Provide the [x, y] coordinate of the cell's center where the given text is located.  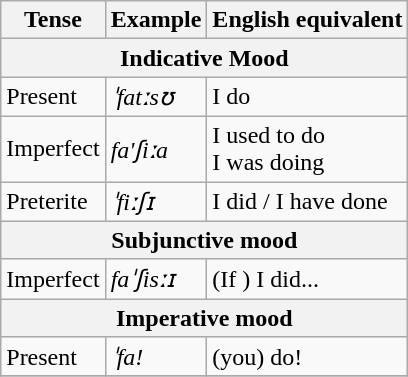
I do [308, 97]
Indicative Mood [204, 58]
Subjunctive mood [204, 240]
Preterite [53, 202]
faˈʃisːɪ [156, 279]
fa'ʃiːa [156, 148]
Example [156, 20]
ˈfa! [156, 357]
I used to doI was doing [308, 148]
Tense [53, 20]
ˈfiːʃɪ [156, 202]
ˈfatːsʊ [156, 97]
(you) do! [308, 357]
(If ) I did... [308, 279]
Imperative mood [204, 318]
English equivalent [308, 20]
I did / I have done [308, 202]
